From the cell containing the given text, extract its center point as [X, Y] coordinate. 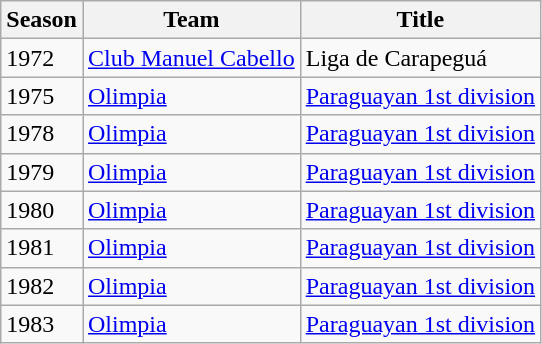
1980 [42, 210]
1981 [42, 248]
Title [420, 20]
1982 [42, 286]
Season [42, 20]
1979 [42, 172]
1983 [42, 324]
Liga de Carapeguá [420, 58]
1978 [42, 134]
Club Manuel Cabello [191, 58]
1975 [42, 96]
Team [191, 20]
1972 [42, 58]
